Determine the [X, Y] coordinate at the center of the cell enclosing the given text.  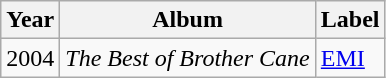
2004 [30, 58]
Year [30, 20]
The Best of Brother Cane [188, 58]
Label [350, 20]
Album [188, 20]
EMI [350, 58]
